Search for the cell housing the specified text and yield its (X, Y) center coordinate. 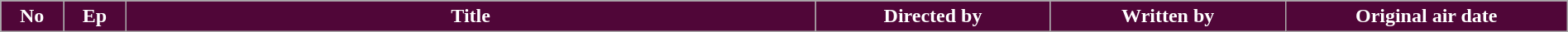
Original air date (1426, 16)
No (32, 16)
Title (471, 16)
Directed by (933, 16)
Ep (95, 16)
Written by (1168, 16)
